Scan for the cell matching the given text and deliver its (X, Y) coordinate at center. 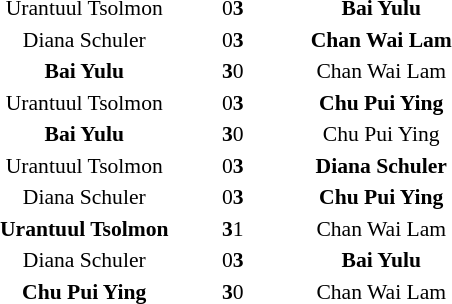
31 (232, 228)
